From the cell containing the given text, extract its center point as (x, y) coordinate. 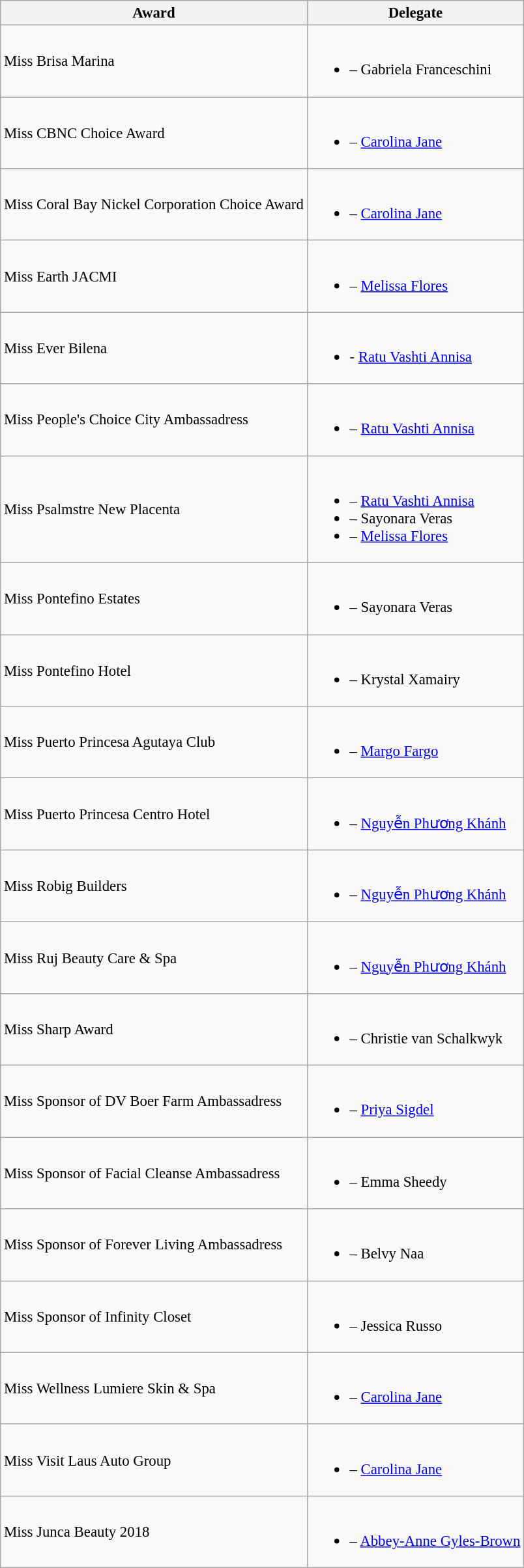
– Ratu Vashti Annisa (416, 420)
Miss Pontefino Hotel (154, 671)
– Krystal Xamairy (416, 671)
Delegate (416, 13)
Miss Sponsor of Facial Cleanse Ambassadress (154, 1173)
Miss Puerto Princesa Agutaya Club (154, 742)
– Abbey-Anne Gyles-Brown (416, 1532)
Miss Pontefino Estates (154, 599)
Miss Wellness Lumiere Skin & Spa (154, 1388)
Miss Psalmstre New Placenta (154, 509)
Miss Sponsor of Infinity Closet (154, 1316)
Miss Robig Builders (154, 886)
– Gabriela Franceschini (416, 61)
– Christie van Schalkwyk (416, 1030)
Miss Junca Beauty 2018 (154, 1532)
Miss Ever Bilena (154, 348)
Miss People's Choice City Ambassadress (154, 420)
Miss Brisa Marina (154, 61)
Miss Puerto Princesa Centro Hotel (154, 814)
– Melissa Flores (416, 276)
– Sayonara Veras (416, 599)
– Jessica Russo (416, 1316)
– Priya Sigdel (416, 1101)
Miss Sponsor of Forever Living Ambassadress (154, 1245)
– Emma Sheedy (416, 1173)
Miss Ruj Beauty Care & Spa (154, 957)
Miss Sharp Award (154, 1030)
– Margo Fargo (416, 742)
Miss Coral Bay Nickel Corporation Choice Award (154, 205)
- Ratu Vashti Annisa (416, 348)
– Belvy Naa (416, 1245)
Miss CBNC Choice Award (154, 133)
– Ratu Vashti Annisa – Sayonara Veras – Melissa Flores (416, 509)
Miss Earth JACMI (154, 276)
Miss Sponsor of DV Boer Farm Ambassadress (154, 1101)
Award (154, 13)
Miss Visit Laus Auto Group (154, 1460)
